Capture the cell that displays the provided text and extract its (X, Y) central coordinate. 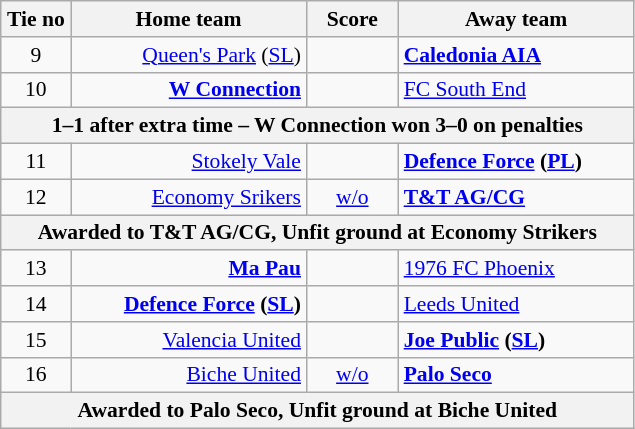
Score (352, 19)
T&T AG/CG (516, 197)
W Connection (188, 90)
Queen's Park (SL) (188, 55)
Away team (516, 19)
11 (36, 162)
13 (36, 269)
14 (36, 304)
Ma Pau (188, 269)
Awarded to Palo Seco, Unfit ground at Biche United (318, 411)
Awarded to T&T AG/CG, Unfit ground at Economy Strikers (318, 233)
16 (36, 375)
1976 FC Phoenix (516, 269)
1–1 after extra time – W Connection won 3–0 on penalties (318, 126)
9 (36, 55)
12 (36, 197)
15 (36, 340)
FC South End (516, 90)
Joe Public (SL) (516, 340)
Palo Seco (516, 375)
Caledonia AIA (516, 55)
10 (36, 90)
Economy Srikers (188, 197)
Stokely Vale (188, 162)
Valencia United (188, 340)
Home team (188, 19)
Leeds United (516, 304)
Defence Force (PL) (516, 162)
Defence Force (SL) (188, 304)
Biche United (188, 375)
Tie no (36, 19)
